Return the (x, y) coordinate for the center point of the cell that contains the specified text.  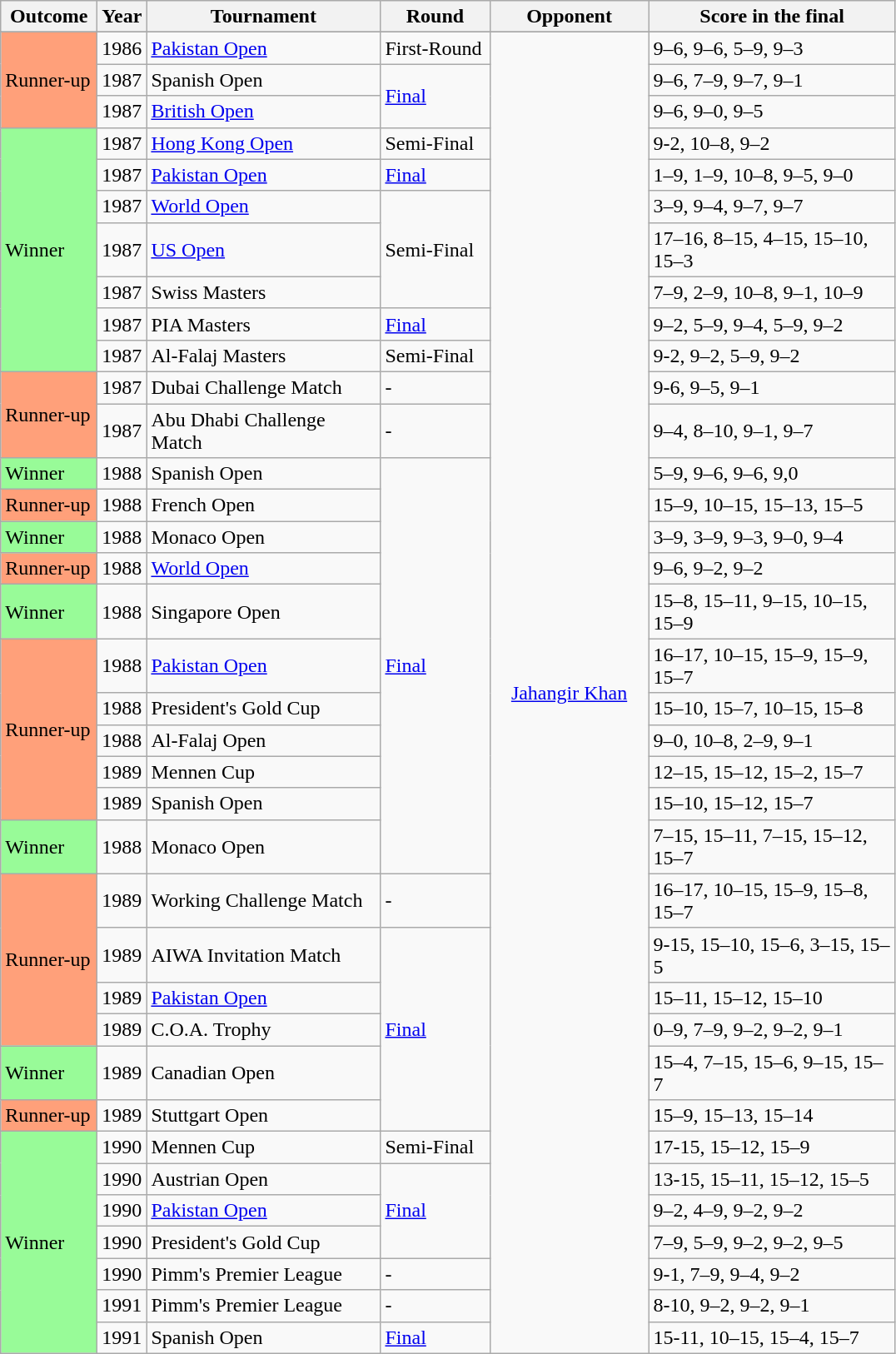
16–17, 10–15, 15–9, 15–9, 15–7 (772, 666)
Canadian Open (263, 1073)
9–2, 4–9, 9–2, 9–2 (772, 1211)
15-11, 10–15, 15–4, 15–7 (772, 1337)
15–9, 10–15, 15–13, 15–5 (772, 505)
9–6, 9–0, 9–5 (772, 112)
9–2, 5–9, 9–4, 5–9, 9–2 (772, 324)
PIA Masters (263, 324)
9–6, 9–2, 9–2 (772, 569)
0–9, 7–9, 9–2, 9–2, 9–1 (772, 1029)
Year (122, 17)
Working Challenge Match (263, 901)
Swiss Masters (263, 292)
9-6, 9–5, 9–1 (772, 387)
15–10, 15–12, 15–7 (772, 804)
Austrian Open (263, 1179)
17–16, 8–15, 4–15, 15–10, 15–3 (772, 250)
16–17, 10–15, 15–9, 15–8, 15–7 (772, 901)
British Open (263, 112)
Outcome (49, 17)
15–11, 15–12, 15–10 (772, 998)
7–15, 15–11, 7–15, 15–12, 15–7 (772, 846)
Abu Dhabi Challenge Match (263, 430)
Score in the final (772, 17)
Al-Falaj Open (263, 740)
1986 (122, 48)
12–15, 15–12, 15–2, 15–7 (772, 772)
15–10, 15–7, 10–15, 15–8 (772, 709)
9-1, 7–9, 9–4, 9–2 (772, 1274)
1–9, 1–9, 10–8, 9–5, 9–0 (772, 175)
17-15, 15–12, 15–9 (772, 1147)
Al-Falaj Masters (263, 356)
US Open (263, 250)
3–9, 3–9, 9–3, 9–0, 9–4 (772, 537)
7–9, 5–9, 9–2, 9–2, 9–5 (772, 1242)
French Open (263, 505)
5–9, 9–6, 9–6, 9,0 (772, 474)
9–0, 10–8, 2–9, 9–1 (772, 740)
9-2, 10–8, 9–2 (772, 143)
Stuttgart Open (263, 1116)
9-15, 15–10, 15–6, 3–15, 15–5 (772, 954)
9-2, 9–2, 5–9, 9–2 (772, 356)
15–8, 15–11, 9–15, 10–15, 15–9 (772, 611)
15–9, 15–13, 15–14 (772, 1116)
AIWA Invitation Match (263, 954)
9–6, 9–6, 5–9, 9–3 (772, 48)
First-Round (435, 48)
9–6, 7–9, 9–7, 9–1 (772, 80)
Singapore Open (263, 611)
Round (435, 17)
13-15, 15–11, 15–12, 15–5 (772, 1179)
8-10, 9–2, 9–2, 9–1 (772, 1306)
3–9, 9–4, 9–7, 9–7 (772, 207)
7–9, 2–9, 10–8, 9–1, 10–9 (772, 292)
C.O.A. Trophy (263, 1029)
9–4, 8–10, 9–1, 9–7 (772, 430)
Hong Kong Open (263, 143)
15–4, 7–15, 15–6, 9–15, 15–7 (772, 1073)
Dubai Challenge Match (263, 387)
Opponent (570, 17)
Tournament (263, 17)
Jahangir Khan (570, 693)
